Return [x, y] of the center of cell containing provided text 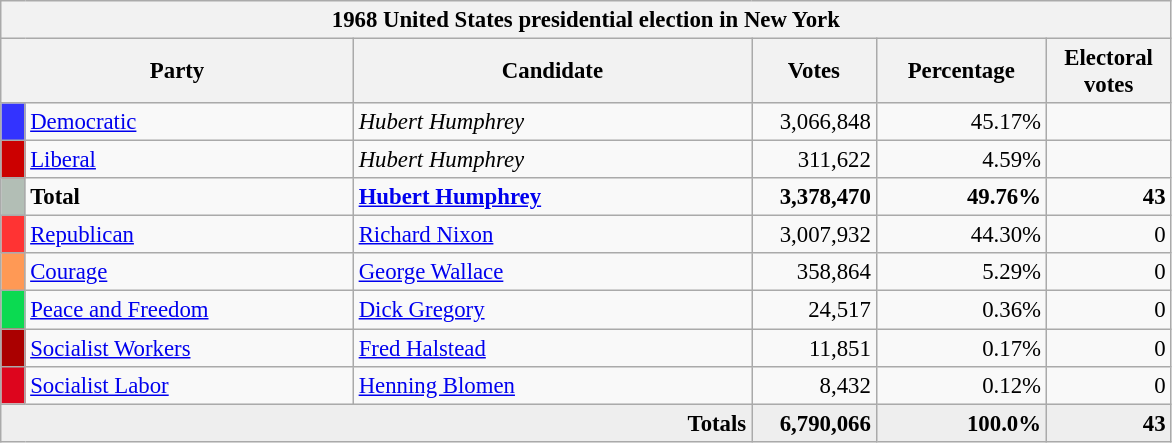
4.59% [961, 160]
Party [178, 72]
Liberal [189, 160]
0.12% [961, 385]
Percentage [961, 72]
311,622 [814, 160]
Socialist Labor [189, 385]
3,066,848 [814, 122]
Socialist Workers [189, 348]
45.17% [961, 122]
5.29% [961, 273]
Republican [189, 235]
358,864 [814, 273]
Electoral votes [1108, 72]
3,007,932 [814, 235]
Peace and Freedom [189, 310]
George Wallace [552, 273]
44.30% [961, 235]
Dick Gregory [552, 310]
11,851 [814, 348]
Courage [189, 273]
24,517 [814, 310]
Democratic [189, 122]
6,790,066 [814, 423]
Henning Blomen [552, 385]
0.36% [961, 310]
49.76% [961, 197]
Candidate [552, 72]
0.17% [961, 348]
8,432 [814, 385]
Fred Halstead [552, 348]
1968 United States presidential election in New York [586, 20]
Votes [814, 72]
Totals [376, 423]
3,378,470 [814, 197]
Richard Nixon [552, 235]
100.0% [961, 423]
Total [189, 197]
